From the cell containing the given text, extract its center point as (X, Y) coordinate. 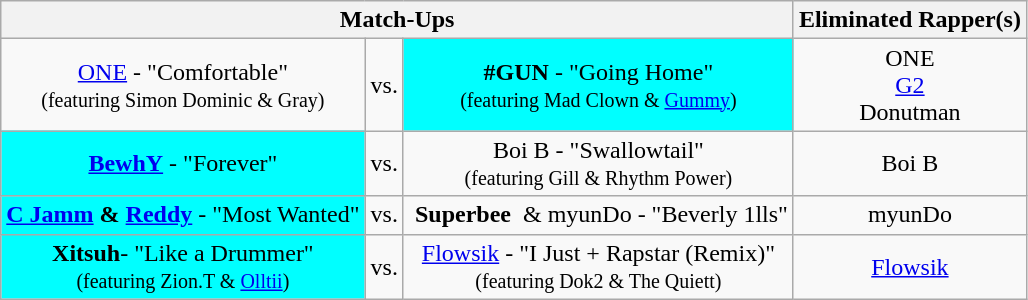
Boi B (910, 164)
Boi B - "Swallowtail" (featuring Gill & Rhythm Power) (598, 164)
ONEG2Donutman (910, 85)
#GUN - "Going Home" (featuring Mad Clown & Gummy) (598, 85)
ONE - "Comfortable" (featuring Simon Dominic & Gray) (183, 85)
Match-Ups (398, 20)
Superbee & myunDo - "Beverly 1lls" (598, 215)
Eliminated Rapper(s) (910, 20)
Xitsuh- "Like a Drummer" (featuring Zion.T & Olltii) (183, 266)
Flowsik - "I Just + Rapstar (Remix)" (featuring Dok2 & The Quiett) (598, 266)
BewhY - "Forever" (183, 164)
Flowsik (910, 266)
C Jamm & Reddy - "Most Wanted" (183, 215)
myunDo (910, 215)
